Search for the cell housing the specified text and yield its [X, Y] center coordinate. 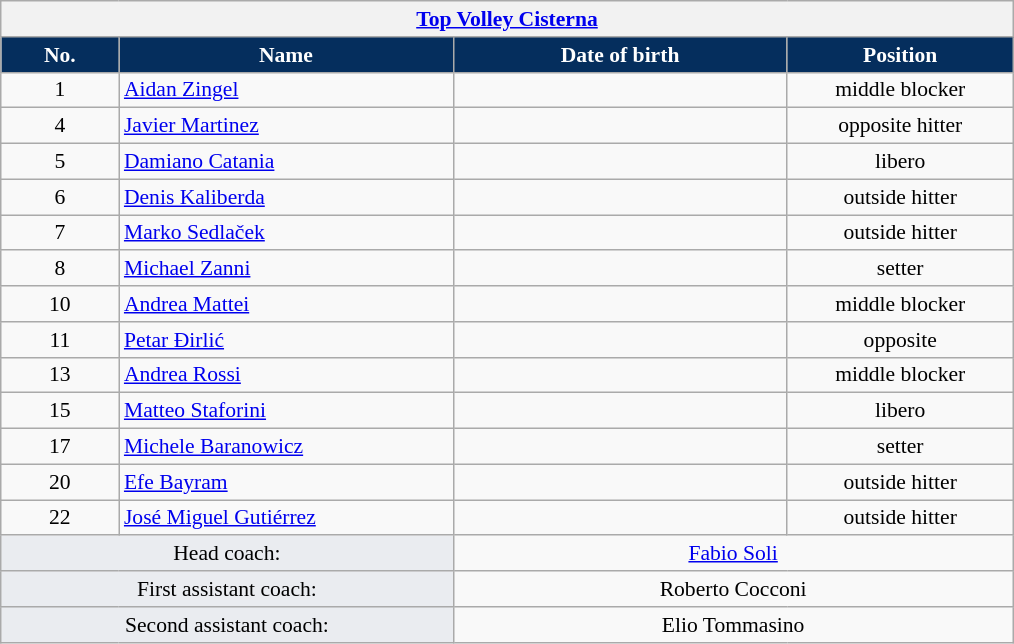
20 [60, 482]
15 [60, 411]
Damiano Catania [286, 162]
Top Volley Cisterna [507, 19]
17 [60, 447]
Efe Bayram [286, 482]
Position [900, 55]
Matteo Staforini [286, 411]
11 [60, 340]
7 [60, 233]
opposite [900, 340]
Fabio Soli [733, 554]
Roberto Cocconi [733, 589]
Date of birth [620, 55]
5 [60, 162]
Javier Martinez [286, 126]
Denis Kaliberda [286, 197]
José Miguel Gutiérrez [286, 518]
10 [60, 304]
Name [286, 55]
8 [60, 269]
Elio Tommasino [733, 625]
opposite hitter [900, 126]
1 [60, 90]
22 [60, 518]
Head coach: [227, 554]
Aidan Zingel [286, 90]
13 [60, 375]
Second assistant coach: [227, 625]
Andrea Rossi [286, 375]
First assistant coach: [227, 589]
Michele Baranowicz [286, 447]
Petar Đirlić [286, 340]
6 [60, 197]
No. [60, 55]
Andrea Mattei [286, 304]
4 [60, 126]
Michael Zanni [286, 269]
Marko Sedlaček [286, 233]
